For the text-containing cell, return its midpoint in [X, Y] coordinate format. 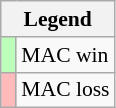
MAC loss [65, 90]
Legend [58, 19]
MAC win [65, 55]
